Scan for the cell matching the given text and deliver its [X, Y] coordinate at center. 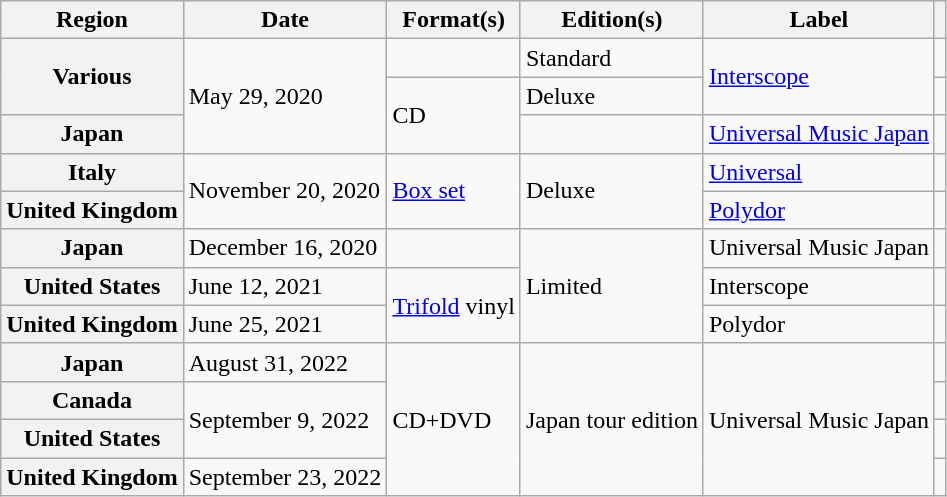
Italy [92, 172]
June 25, 2021 [285, 324]
Date [285, 20]
Trifold vinyl [454, 305]
Format(s) [454, 20]
Limited [612, 286]
CD+DVD [454, 419]
May 29, 2020 [285, 96]
September 9, 2022 [285, 419]
Standard [612, 58]
Edition(s) [612, 20]
September 23, 2022 [285, 477]
August 31, 2022 [285, 362]
Box set [454, 191]
November 20, 2020 [285, 191]
CD [454, 115]
June 12, 2021 [285, 286]
Various [92, 77]
Region [92, 20]
Japan tour edition [612, 419]
Universal [818, 172]
December 16, 2020 [285, 248]
Label [818, 20]
Canada [92, 400]
